Search for the cell housing the specified text and yield its (x, y) center coordinate. 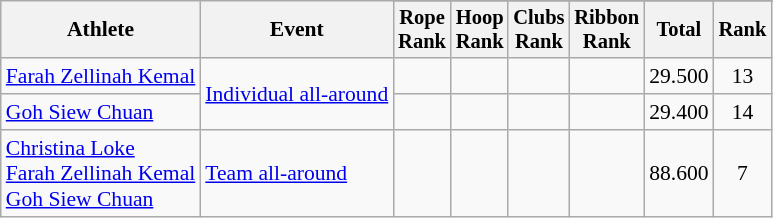
Athlete (101, 30)
Goh Siew Chuan (101, 112)
Farah Zellinah Kemal (101, 77)
Individual all-around (296, 94)
ClubsRank (538, 30)
Christina LokeFarah Zellinah KemalGoh Siew Chuan (101, 174)
Total (678, 30)
29.500 (678, 77)
Team all-around (296, 174)
Event (296, 30)
29.400 (678, 112)
7 (743, 174)
RibbonRank (606, 30)
13 (743, 77)
HoopRank (480, 30)
88.600 (678, 174)
RopeRank (422, 30)
14 (743, 112)
Rank (743, 30)
